Identify which cell holds the provided text, then report its [x, y] central coordinate. 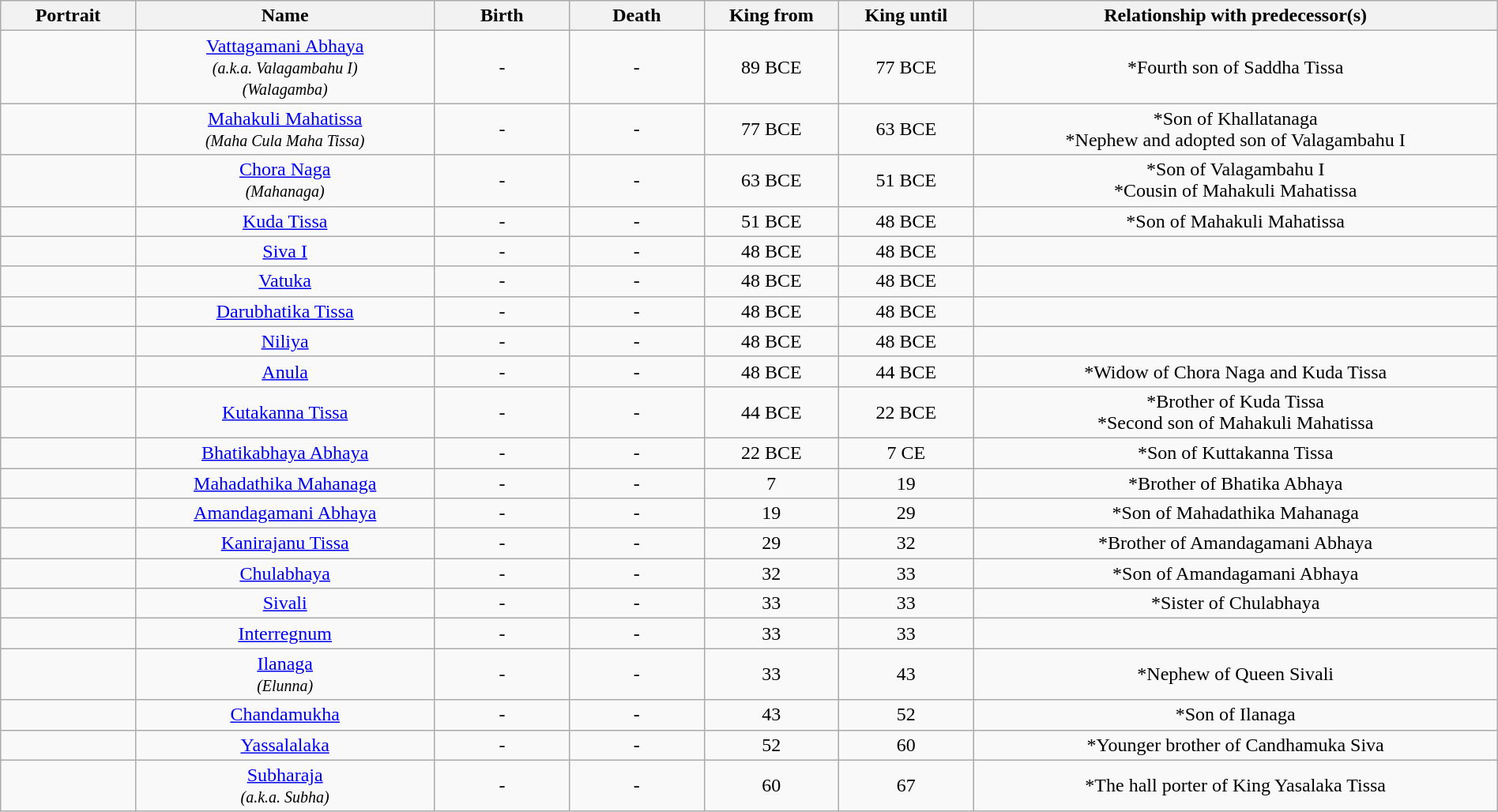
King from [771, 16]
Anula [284, 371]
Interregnum [284, 633]
*Son of Mahadathika Mahanaga [1236, 513]
Mahakuli Mahatissa(Maha Cula Maha Tissa) [284, 130]
*Sister of Chulabhaya [1236, 603]
Ilanaga(Elunna) [284, 675]
89 BCE [771, 67]
*Brother of Kuda Tissa*Second son of Mahakuli Mahatissa [1236, 412]
Vatuka [284, 281]
Birth [502, 16]
Name [284, 16]
Death [637, 16]
Chora Naga (Mahanaga) [284, 180]
*Son of Ilanaga [1236, 715]
Kutakanna Tissa [284, 412]
*Brother of Amandagamani Abhaya [1236, 543]
7 [771, 483]
Bhatikabhaya Abhaya [284, 453]
Vattagamani Abhaya(a.k.a. Valagambahu I)(Walagamba) [284, 67]
Niliya [284, 341]
Subharaja(a.k.a. Subha) [284, 785]
Kuda Tissa [284, 221]
*Son of Khallatanaga*Nephew and adopted son of Valagambahu I [1236, 130]
*Son of Kuttakanna Tissa [1236, 453]
*Son of Mahakuli Mahatissa [1236, 221]
*Son of Valagambahu I*Cousin of Mahakuli Mahatissa [1236, 180]
Kanirajanu Tissa [284, 543]
King until [906, 16]
*The hall porter of King Yasalaka Tissa [1236, 785]
*Younger brother of Candhamuka Siva [1236, 745]
*Fourth son of Saddha Tissa [1236, 67]
Mahadathika Mahanaga [284, 483]
Chulabhaya [284, 573]
*Brother of Bhatika Abhaya [1236, 483]
Yassalalaka [284, 745]
Portrait [68, 16]
7 CE [906, 453]
67 [906, 785]
Siva I [284, 251]
Darubhatika Tissa [284, 311]
*Son of Amandagamani Abhaya [1236, 573]
Relationship with predecessor(s) [1236, 16]
Amandagamani Abhaya [284, 513]
*Nephew of Queen Sivali [1236, 675]
Sivali [284, 603]
*Widow of Chora Naga and Kuda Tissa [1236, 371]
Chandamukha [284, 715]
